For the text-containing cell, return its midpoint in [X, Y] coordinate format. 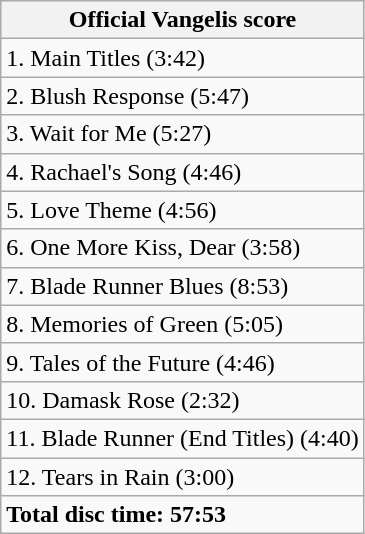
5. Love Theme (4:56) [182, 210]
9. Tales of the Future (4:46) [182, 362]
8. Memories of Green (5:05) [182, 324]
3. Wait for Me (5:27) [182, 134]
1. Main Titles (3:42) [182, 58]
2. Blush Response (5:47) [182, 96]
7. Blade Runner Blues (8:53) [182, 286]
12. Tears in Rain (3:00) [182, 477]
Total disc time: 57:53 [182, 515]
11. Blade Runner (End Titles) (4:40) [182, 438]
Official Vangelis score [182, 20]
10. Damask Rose (2:32) [182, 400]
4. Rachael's Song (4:46) [182, 172]
6. One More Kiss, Dear (3:58) [182, 248]
